Scan for the cell matching the given text and deliver its [x, y] coordinate at center. 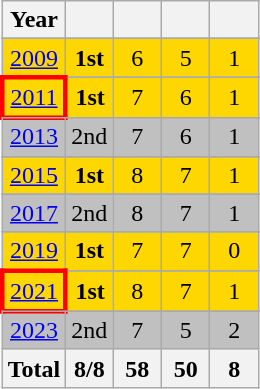
2021 [34, 290]
2019 [34, 251]
2023 [34, 330]
8/8 [90, 368]
Total [34, 368]
2009 [34, 58]
2013 [34, 137]
2011 [34, 98]
58 [138, 368]
50 [186, 368]
Year [34, 20]
2 [234, 330]
0 [234, 251]
2015 [34, 175]
2017 [34, 213]
